Capture the cell that displays the provided text and extract its (X, Y) central coordinate. 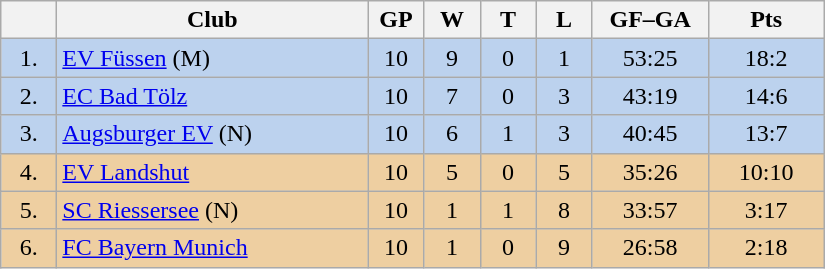
GP (396, 20)
FC Bayern Munich (212, 248)
SC Riessersee (N) (212, 210)
Augsburger EV (N) (212, 134)
33:57 (650, 210)
GF–GA (650, 20)
6 (452, 134)
4. (29, 172)
6. (29, 248)
T (508, 20)
Pts (766, 20)
43:19 (650, 96)
Club (212, 20)
3. (29, 134)
1. (29, 58)
35:26 (650, 172)
3:17 (766, 210)
26:58 (650, 248)
13:7 (766, 134)
L (564, 20)
W (452, 20)
5. (29, 210)
EC Bad Tölz (212, 96)
40:45 (650, 134)
EV Landshut (212, 172)
EV Füssen (M) (212, 58)
10:10 (766, 172)
8 (564, 210)
53:25 (650, 58)
14:6 (766, 96)
2. (29, 96)
7 (452, 96)
18:2 (766, 58)
2:18 (766, 248)
